Find where the given text appears and provide that cell's center as (X, Y) coordinate. 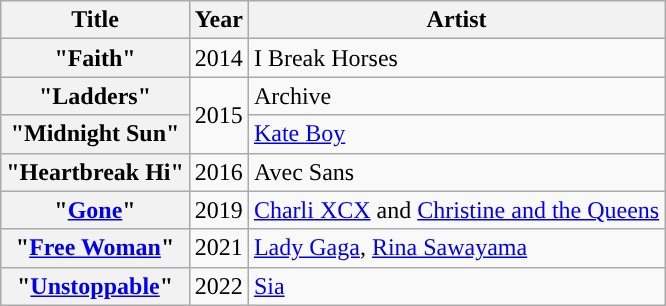
"Heartbreak Hi" (96, 172)
"Free Woman" (96, 248)
2016 (218, 172)
Year (218, 20)
Lady Gaga, Rina Sawayama (456, 248)
Kate Boy (456, 134)
I Break Horses (456, 58)
Artist (456, 20)
Avec Sans (456, 172)
2015 (218, 115)
2019 (218, 210)
Archive (456, 96)
"Unstoppable" (96, 286)
Title (96, 20)
Sia (456, 286)
2022 (218, 286)
2014 (218, 58)
"Gone" (96, 210)
Charli XCX and Christine and the Queens (456, 210)
"Faith" (96, 58)
2021 (218, 248)
"Ladders" (96, 96)
"Midnight Sun" (96, 134)
